From the cell containing the given text, extract its center point as (X, Y) coordinate. 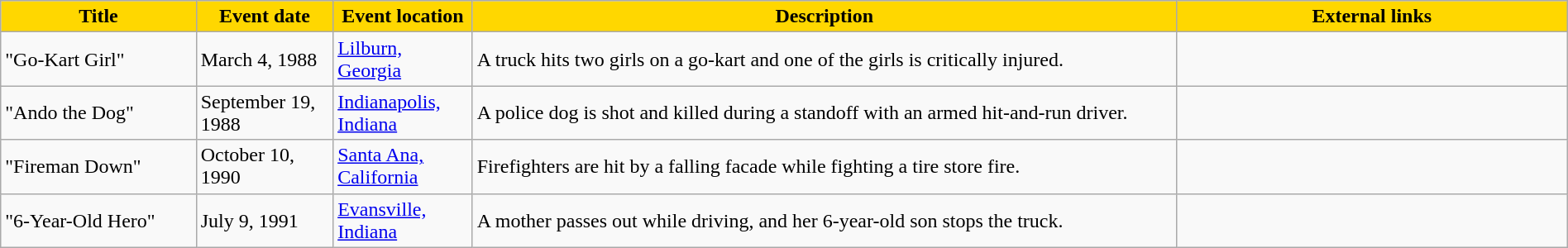
A mother passes out while driving, and her 6-year-old son stops the truck. (824, 220)
"6-Year-Old Hero" (98, 220)
"Fireman Down" (98, 167)
March 4, 1988 (265, 60)
Evansville, Indiana (404, 220)
Indianapolis, Indiana (404, 112)
Firefighters are hit by a falling facade while fighting a tire store fire. (824, 167)
A truck hits two girls on a go-kart and one of the girls is critically injured. (824, 60)
Santa Ana, California (404, 167)
External links (1371, 17)
"Ando the Dog" (98, 112)
Title (98, 17)
Description (824, 17)
Lilburn, Georgia (404, 60)
A police dog is shot and killed during a standoff with an armed hit-and-run driver. (824, 112)
October 10, 1990 (265, 167)
Event date (265, 17)
"Go-Kart Girl" (98, 60)
July 9, 1991 (265, 220)
Event location (404, 17)
September 19, 1988 (265, 112)
